From the cell containing the given text, extract its center point as (x, y) coordinate. 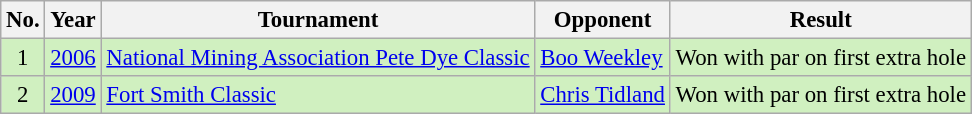
Opponent (602, 20)
Tournament (318, 20)
Result (820, 20)
Fort Smith Classic (318, 95)
1 (23, 58)
2009 (73, 95)
National Mining Association Pete Dye Classic (318, 58)
Chris Tidland (602, 95)
No. (23, 20)
Year (73, 20)
2 (23, 95)
Boo Weekley (602, 58)
2006 (73, 58)
